From the cell containing the given text, extract its center point as [X, Y] coordinate. 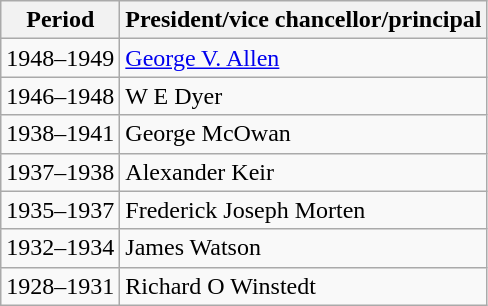
Frederick Joseph Morten [304, 210]
James Watson [304, 248]
George McOwan [304, 134]
1932–1934 [60, 248]
President/vice chancellor/principal [304, 20]
Alexander Keir [304, 172]
1946–1948 [60, 96]
1948–1949 [60, 58]
1928–1931 [60, 286]
Richard O Winstedt [304, 286]
George V. Allen [304, 58]
1935–1937 [60, 210]
1937–1938 [60, 172]
W E Dyer [304, 96]
Period [60, 20]
1938–1941 [60, 134]
